From the cell containing the given text, extract its center point as (x, y) coordinate. 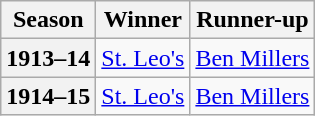
1913–14 (48, 58)
Runner-up (252, 20)
1914–15 (48, 96)
Winner (143, 20)
Season (48, 20)
